Return (x, y) of the center of cell containing provided text 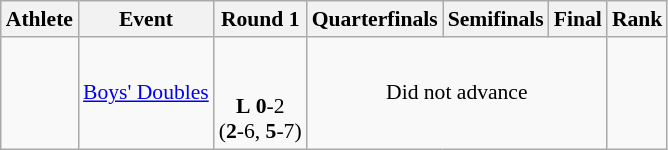
Semifinals (496, 19)
Did not advance (457, 93)
Final (578, 19)
Boys' Doubles (146, 93)
L 0-2 (2-6, 5-7) (260, 93)
Event (146, 19)
Rank (638, 19)
Athlete (40, 19)
Round 1 (260, 19)
Quarterfinals (375, 19)
